Scan for the cell matching the given text and deliver its [X, Y] coordinate at center. 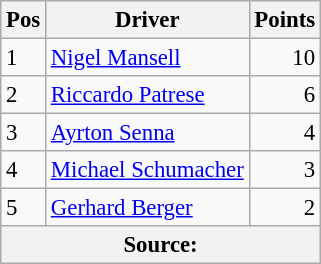
Ayrton Senna [148, 133]
Driver [148, 20]
Points [284, 20]
Source: [161, 245]
Michael Schumacher [148, 170]
10 [284, 58]
5 [24, 208]
Riccardo Patrese [148, 95]
Pos [24, 20]
1 [24, 58]
Gerhard Berger [148, 208]
Nigel Mansell [148, 58]
6 [284, 95]
